Provide the [X, Y] coordinate of the cell's center where the given text is located.  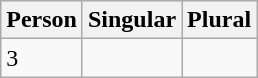
3 [42, 58]
Person [42, 20]
Singular [132, 20]
Plural [220, 20]
